Locate the cell with the specified text and output its [x, y] center coordinate. 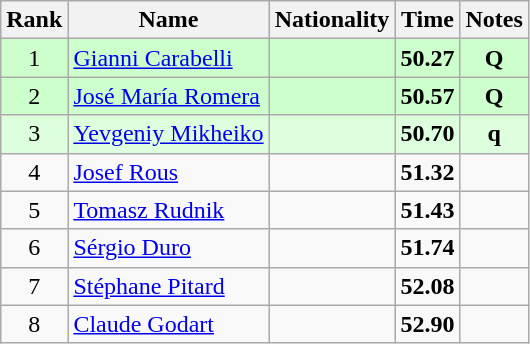
Sérgio Duro [168, 248]
6 [34, 248]
51.74 [428, 248]
Time [428, 20]
q [494, 134]
2 [34, 96]
51.43 [428, 210]
50.27 [428, 58]
Notes [494, 20]
Claude Godart [168, 324]
Gianni Carabelli [168, 58]
5 [34, 210]
7 [34, 286]
52.90 [428, 324]
50.70 [428, 134]
Stéphane Pitard [168, 286]
4 [34, 172]
Yevgeniy Mikheiko [168, 134]
8 [34, 324]
50.57 [428, 96]
52.08 [428, 286]
José María Romera [168, 96]
51.32 [428, 172]
Nationality [332, 20]
Rank [34, 20]
Name [168, 20]
Tomasz Rudnik [168, 210]
3 [34, 134]
Josef Rous [168, 172]
1 [34, 58]
